Determine the [x, y] coordinate at the center of the cell enclosing the given text.  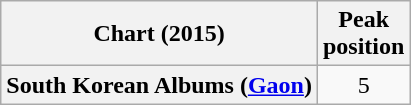
Chart (2015) [160, 34]
5 [363, 85]
Peakposition [363, 34]
South Korean Albums (Gaon) [160, 85]
